Find where the given text appears and provide that cell's center as (X, Y) coordinate. 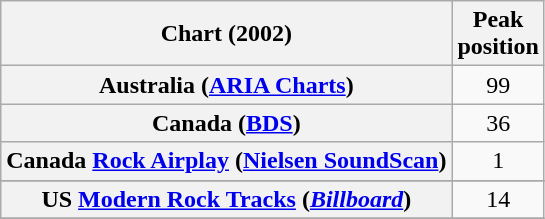
1 (498, 161)
Chart (2002) (226, 34)
Canada Rock Airplay (Nielsen SoundScan) (226, 161)
Canada (BDS) (226, 123)
36 (498, 123)
Peakposition (498, 34)
14 (498, 199)
US Modern Rock Tracks (Billboard) (226, 199)
99 (498, 85)
Australia (ARIA Charts) (226, 85)
